Identify which cell holds the provided text, then report its (X, Y) central coordinate. 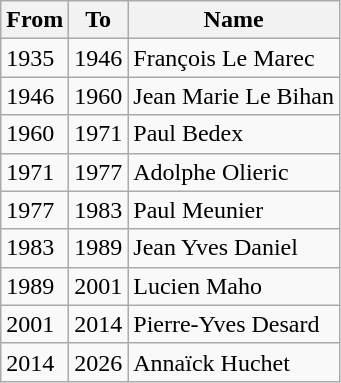
Lucien Maho (234, 286)
Paul Bedex (234, 134)
Adolphe Olieric (234, 172)
From (35, 20)
2026 (98, 362)
Annaïck Huchet (234, 362)
Name (234, 20)
Pierre-Yves Desard (234, 324)
Jean Marie Le Bihan (234, 96)
1935 (35, 58)
Jean Yves Daniel (234, 248)
To (98, 20)
François Le Marec (234, 58)
Paul Meunier (234, 210)
